Determine the (X, Y) coordinate at the center of the cell enclosing the given text.  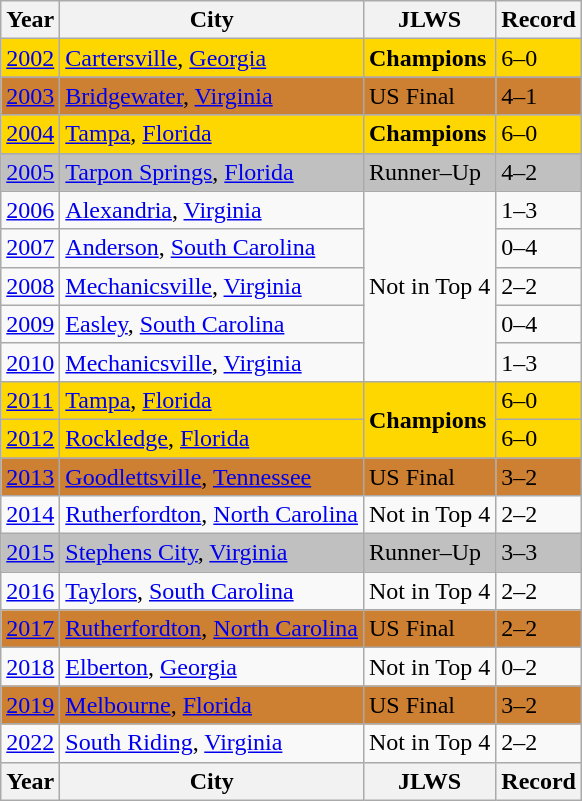
Taylors, South Carolina (212, 591)
2011 (30, 400)
Goodlettsville, Tennessee (212, 477)
Alexandria, Virginia (212, 210)
2018 (30, 667)
Rockledge, Florida (212, 438)
2002 (30, 58)
3–3 (539, 553)
Melbourne, Florida (212, 705)
2010 (30, 362)
2003 (30, 96)
4–2 (539, 172)
2019 (30, 705)
2012 (30, 438)
4–1 (539, 96)
2017 (30, 629)
Stephens City, Virginia (212, 553)
Cartersville, Georgia (212, 58)
Bridgewater, Virginia (212, 96)
2007 (30, 248)
2013 (30, 477)
2015 (30, 553)
Easley, South Carolina (212, 324)
2008 (30, 286)
2014 (30, 515)
2009 (30, 324)
2005 (30, 172)
Anderson, South Carolina (212, 248)
2006 (30, 210)
2016 (30, 591)
2022 (30, 743)
2004 (30, 134)
Elberton, Georgia (212, 667)
Tarpon Springs, Florida (212, 172)
0–2 (539, 667)
South Riding, Virginia (212, 743)
